Find where the given text appears and provide that cell's center as [X, Y] coordinate. 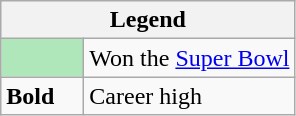
Legend [148, 20]
Bold [42, 96]
Won the Super Bowl [190, 58]
Career high [190, 96]
